Determine the (X, Y) coordinate at the center of the cell enclosing the given text.  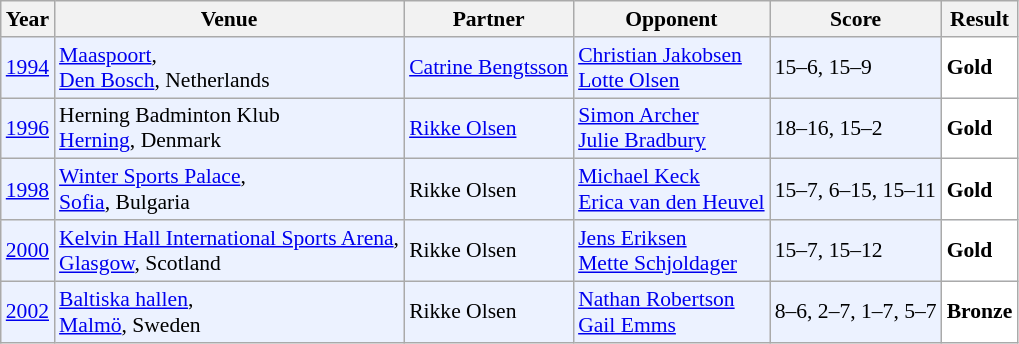
18–16, 15–2 (856, 128)
1996 (28, 128)
Result (980, 19)
15–6, 15–9 (856, 68)
2002 (28, 312)
Kelvin Hall International Sports Arena,Glasgow, Scotland (229, 250)
Maaspoort,Den Bosch, Netherlands (229, 68)
2000 (28, 250)
Nathan Robertson Gail Emms (672, 312)
15–7, 6–15, 15–11 (856, 190)
1994 (28, 68)
Year (28, 19)
15–7, 15–12 (856, 250)
Opponent (672, 19)
Catrine Bengtsson (488, 68)
Partner (488, 19)
Winter Sports Palace,Sofia, Bulgaria (229, 190)
Simon Archer Julie Bradbury (672, 128)
Baltiska hallen,Malmö, Sweden (229, 312)
Michael Keck Erica van den Heuvel (672, 190)
Venue (229, 19)
Herning Badminton KlubHerning, Denmark (229, 128)
1998 (28, 190)
Jens Eriksen Mette Schjoldager (672, 250)
Bronze (980, 312)
8–6, 2–7, 1–7, 5–7 (856, 312)
Score (856, 19)
Christian Jakobsen Lotte Olsen (672, 68)
